Determine the [X, Y] coordinate at the center of the cell enclosing the given text.  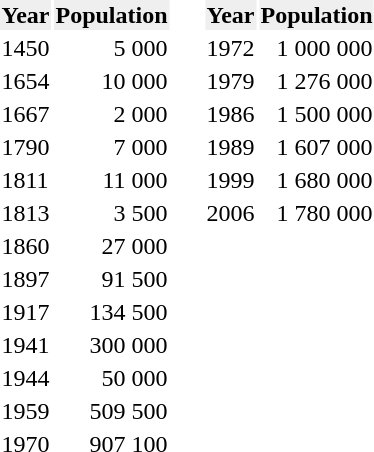
1972 [230, 48]
300 000 [112, 345]
1 000 000 [316, 48]
1811 [26, 180]
7 000 [112, 147]
1860 [26, 246]
509 500 [112, 411]
11 000 [112, 180]
1941 [26, 345]
5 000 [112, 48]
2 000 [112, 114]
1 607 000 [316, 147]
3 500 [112, 213]
1 276 000 [316, 81]
1654 [26, 81]
1 680 000 [316, 180]
1959 [26, 411]
1 780 000 [316, 213]
27 000 [112, 246]
91 500 [112, 279]
1897 [26, 279]
134 500 [112, 312]
1979 [230, 81]
1450 [26, 48]
1989 [230, 147]
1667 [26, 114]
1813 [26, 213]
1 500 000 [316, 114]
2006 [230, 213]
1986 [230, 114]
1944 [26, 378]
1790 [26, 147]
1999 [230, 180]
10 000 [112, 81]
1917 [26, 312]
50 000 [112, 378]
